Output the (x, y) coordinate of the center of the cell containing the given text.  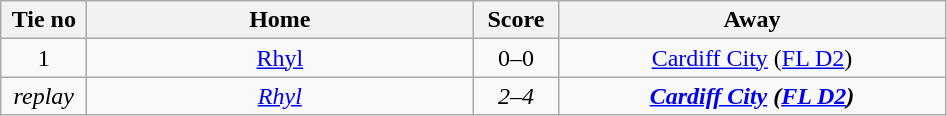
0–0 (516, 58)
2–4 (516, 96)
Score (516, 20)
Tie no (44, 20)
Away (752, 20)
Home (280, 20)
replay (44, 96)
1 (44, 58)
